Scan for the cell matching the given text and deliver its (X, Y) coordinate at center. 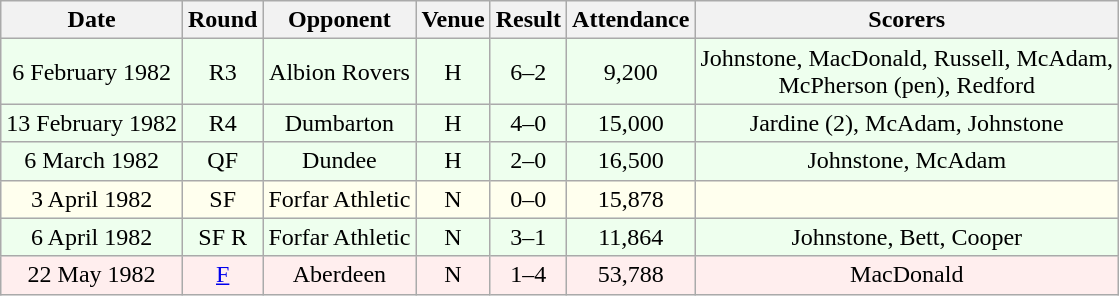
SF (222, 199)
SF R (222, 237)
15,878 (631, 199)
QF (222, 161)
0–0 (528, 199)
R4 (222, 123)
Aberdeen (340, 275)
Attendance (631, 20)
Dundee (340, 161)
Scorers (907, 20)
4–0 (528, 123)
R3 (222, 72)
9,200 (631, 72)
3–1 (528, 237)
11,864 (631, 237)
Date (92, 20)
22 May 1982 (92, 275)
13 February 1982 (92, 123)
Johnstone, MacDonald, Russell, McAdam, McPherson (pen), Redford (907, 72)
MacDonald (907, 275)
Venue (453, 20)
Johnstone, Bett, Cooper (907, 237)
6 April 1982 (92, 237)
Albion Rovers (340, 72)
Dumbarton (340, 123)
3 April 1982 (92, 199)
1–4 (528, 275)
F (222, 275)
6 March 1982 (92, 161)
6 February 1982 (92, 72)
Opponent (340, 20)
Jardine (2), McAdam, Johnstone (907, 123)
15,000 (631, 123)
Johnstone, McAdam (907, 161)
Round (222, 20)
2–0 (528, 161)
Result (528, 20)
16,500 (631, 161)
6–2 (528, 72)
53,788 (631, 275)
